Provide the (X, Y) coordinate of the cell's center where the given text is located.  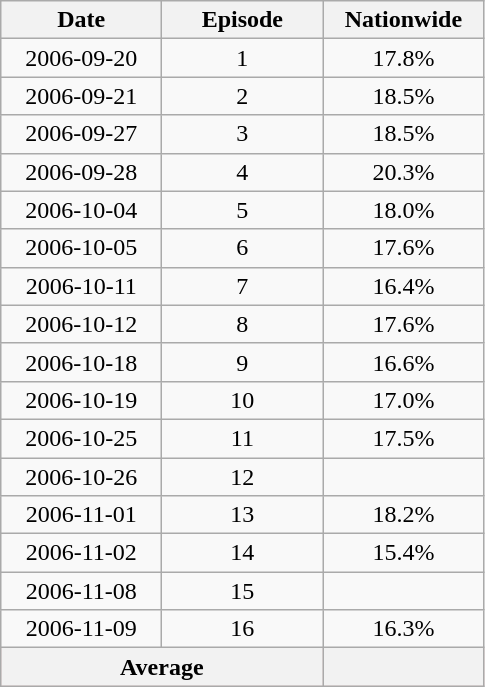
2006-10-12 (82, 324)
2006-10-11 (82, 286)
15 (242, 591)
2006-11-09 (82, 629)
17.5% (404, 438)
Date (82, 20)
2006-10-04 (82, 210)
16.6% (404, 362)
11 (242, 438)
7 (242, 286)
2 (242, 96)
5 (242, 210)
10 (242, 400)
13 (242, 515)
15.4% (404, 553)
2006-11-08 (82, 591)
2006-11-02 (82, 553)
16.3% (404, 629)
3 (242, 134)
Episode (242, 20)
16 (242, 629)
20.3% (404, 172)
6 (242, 248)
2006-10-19 (82, 400)
12 (242, 477)
Nationwide (404, 20)
9 (242, 362)
17.0% (404, 400)
2006-10-25 (82, 438)
2006-09-20 (82, 58)
18.0% (404, 210)
16.4% (404, 286)
2006-10-26 (82, 477)
18.2% (404, 515)
4 (242, 172)
2006-09-28 (82, 172)
17.8% (404, 58)
2006-09-27 (82, 134)
2006-10-18 (82, 362)
Average (162, 667)
2006-09-21 (82, 96)
8 (242, 324)
14 (242, 553)
2006-10-05 (82, 248)
1 (242, 58)
2006-11-01 (82, 515)
